Pinpoint the cell where the given text exists, returning its (x, y) midpoint coordinate. 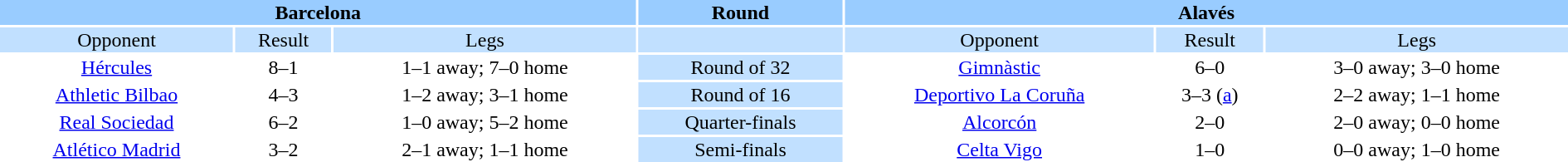
Barcelona (319, 12)
Hércules (116, 67)
Celta Vigo (999, 150)
3–3 (a) (1210, 95)
1–2 away; 3–1 home (485, 95)
6–2 (284, 122)
8–1 (284, 67)
Round of 16 (741, 95)
2–2 away; 1–1 home (1417, 95)
Gimnàstic (999, 67)
2–1 away; 1–1 home (485, 150)
Real Sociedad (116, 122)
Quarter-finals (741, 122)
2–0 away; 0–0 home (1417, 122)
Round of 32 (741, 67)
Athletic Bilbao (116, 95)
1–0 away; 5–2 home (485, 122)
0–0 away; 1–0 home (1417, 150)
4–3 (284, 95)
1–1 away; 7–0 home (485, 67)
Atlético Madrid (116, 150)
Round (741, 12)
2–0 (1210, 122)
3–0 away; 3–0 home (1417, 67)
6–0 (1210, 67)
Alavés (1206, 12)
Alcorcón (999, 122)
1–0 (1210, 150)
Deportivo La Coruña (999, 95)
Semi-finals (741, 150)
3–2 (284, 150)
